From the cell containing the given text, extract its center point as (x, y) coordinate. 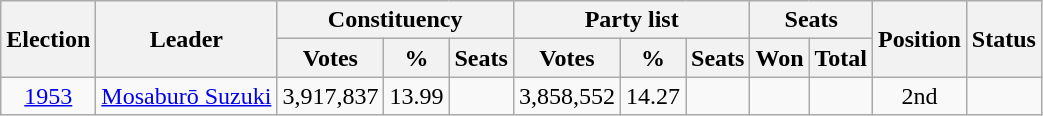
Total (841, 58)
Position (920, 39)
Status (1004, 39)
3,858,552 (566, 96)
Party list (632, 20)
13.99 (416, 96)
Constituency (396, 20)
Mosaburō Suzuki (186, 96)
3,917,837 (330, 96)
Election (48, 39)
Leader (186, 39)
Won (780, 58)
1953 (48, 96)
2nd (920, 96)
14.27 (652, 96)
